Determine the [X, Y] coordinate at the center of the cell enclosing the given text.  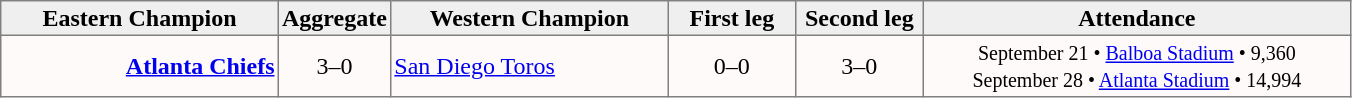
Aggregate [334, 18]
First leg [732, 18]
Eastern Champion [140, 18]
Attendance [1137, 18]
0–0 [732, 66]
Second leg [860, 18]
September 21 • Balboa Stadium • 9,360September 28 • Atlanta Stadium • 14,994 [1137, 66]
Atlanta Chiefs [140, 66]
San Diego Toros [530, 66]
Western Champion [530, 18]
